Capture the cell that displays the provided text and extract its [x, y] central coordinate. 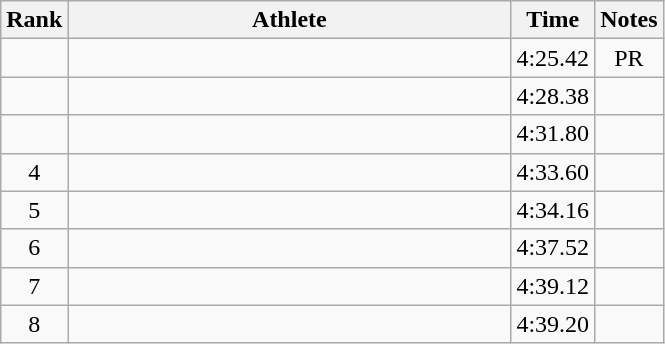
4:28.38 [553, 96]
Rank [34, 20]
4:34.16 [553, 210]
4:25.42 [553, 58]
6 [34, 248]
Athlete [290, 20]
7 [34, 286]
4:37.52 [553, 248]
4 [34, 172]
4:39.20 [553, 324]
5 [34, 210]
Time [553, 20]
4:31.80 [553, 134]
4:33.60 [553, 172]
PR [629, 58]
Notes [629, 20]
8 [34, 324]
4:39.12 [553, 286]
